Pinpoint the cell where the given text exists, returning its (X, Y) midpoint coordinate. 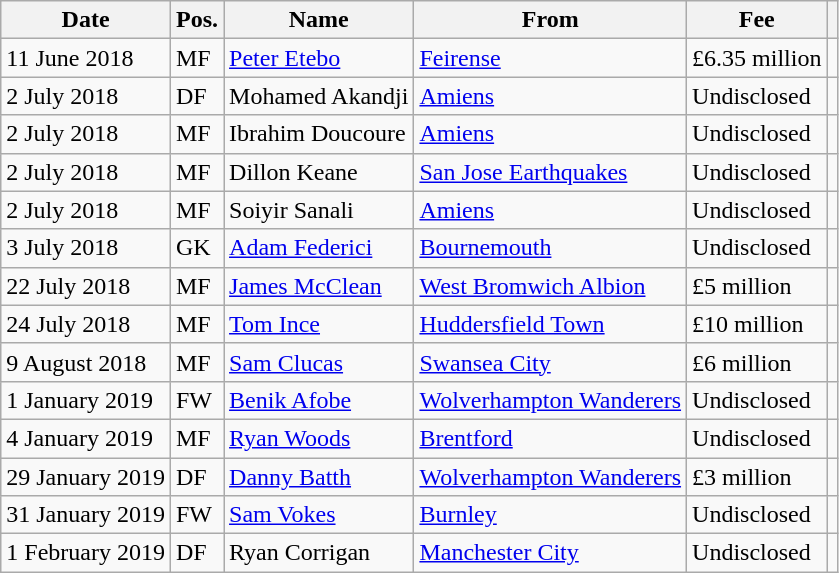
Adam Federici (319, 248)
22 July 2018 (86, 286)
Ryan Woods (319, 438)
San Jose Earthquakes (550, 172)
Pos. (196, 20)
4 January 2019 (86, 438)
Manchester City (550, 553)
Ibrahim Doucoure (319, 134)
Brentford (550, 438)
£6.35 million (757, 58)
Peter Etebo (319, 58)
Sam Vokes (319, 515)
£5 million (757, 286)
Fee (757, 20)
24 July 2018 (86, 324)
£6 million (757, 362)
Tom Ince (319, 324)
Danny Batth (319, 477)
1 January 2019 (86, 400)
Soiyir Sanali (319, 210)
29 January 2019 (86, 477)
Ryan Corrigan (319, 553)
Sam Clucas (319, 362)
31 January 2019 (86, 515)
Dillon Keane (319, 172)
Huddersfield Town (550, 324)
James McClean (319, 286)
9 August 2018 (86, 362)
3 July 2018 (86, 248)
Name (319, 20)
Date (86, 20)
Bournemouth (550, 248)
Burnley (550, 515)
Feirense (550, 58)
1 February 2019 (86, 553)
Mohamed Akandji (319, 96)
From (550, 20)
£3 million (757, 477)
11 June 2018 (86, 58)
Benik Afobe (319, 400)
£10 million (757, 324)
GK (196, 248)
Swansea City (550, 362)
West Bromwich Albion (550, 286)
